Detect which cell encompasses the target text, then output its (x, y) center coordinate. 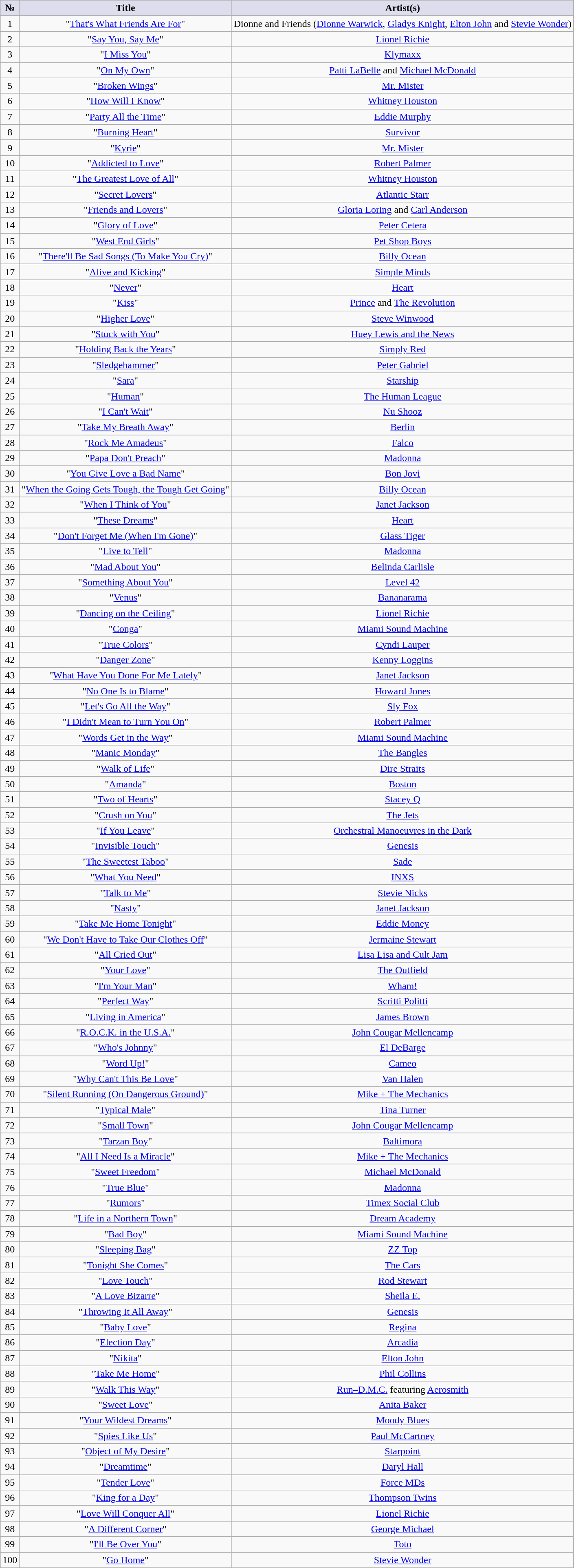
56 (10, 877)
"Venus" (125, 598)
"What You Need" (125, 877)
"I'm Your Man" (125, 986)
2 (10, 39)
3 (10, 55)
66 (10, 1032)
"Sweet Freedom" (125, 1172)
"Dreamtime" (125, 1467)
James Brown (402, 1017)
15 (10, 241)
"A Love Bizarre" (125, 1296)
Dire Straits (402, 769)
"Kyrie" (125, 148)
Steve Winwood (402, 318)
74 (10, 1156)
"Broken Wings" (125, 86)
Elton John (402, 1358)
"Human" (125, 396)
"Kiss" (125, 303)
"Baby Love" (125, 1327)
31 (10, 489)
"Take Me Home" (125, 1374)
Belinda Carlisle (402, 567)
"When I Think of You" (125, 505)
"Two of Hearts" (125, 799)
"Silent Running (On Dangerous Ground)" (125, 1094)
Atlantic Starr (402, 194)
65 (10, 1017)
"Glory of Love" (125, 225)
"Say You, Say Me" (125, 39)
"Let's Go All the Way" (125, 707)
35 (10, 551)
34 (10, 536)
82 (10, 1281)
94 (10, 1467)
"Never" (125, 287)
Paul McCartney (402, 1435)
Toto (402, 1544)
Van Halen (402, 1079)
78 (10, 1219)
21 (10, 334)
"Bad Boy" (125, 1234)
52 (10, 815)
"True Blue" (125, 1188)
93 (10, 1451)
88 (10, 1374)
Boston (402, 784)
81 (10, 1265)
Scritti Politti (402, 1001)
Tina Turner (402, 1110)
"Live to Tell" (125, 551)
"Nikita" (125, 1358)
85 (10, 1327)
27 (10, 427)
Stevie Nicks (402, 892)
92 (10, 1435)
45 (10, 707)
100 (10, 1560)
57 (10, 892)
Prince and The Revolution (402, 303)
62 (10, 970)
Pet Shop Boys (402, 241)
69 (10, 1079)
18 (10, 287)
24 (10, 380)
"Small Town" (125, 1125)
"When the Going Gets Tough, the Tough Get Going" (125, 489)
"Typical Male" (125, 1110)
"Rumors" (125, 1203)
"Papa Don't Preach" (125, 458)
"Danger Zone" (125, 660)
76 (10, 1188)
Lisa Lisa and Cult Jam (402, 955)
"King for a Day" (125, 1498)
Run–D.M.C. featuring Aerosmith (402, 1389)
Wham! (402, 986)
17 (10, 272)
"Who's Johnny" (125, 1048)
"Perfect Way" (125, 1001)
39 (10, 613)
Artist(s) (402, 8)
George Michael (402, 1529)
16 (10, 256)
Moody Blues (402, 1420)
"The Greatest Love of All" (125, 179)
"Party All the Time" (125, 117)
"Go Home" (125, 1560)
95 (10, 1482)
Thompson Twins (402, 1498)
38 (10, 598)
63 (10, 986)
70 (10, 1094)
54 (10, 846)
77 (10, 1203)
64 (10, 1001)
80 (10, 1250)
"These Dreams" (125, 520)
Kenny Loggins (402, 660)
89 (10, 1389)
"All Cried Out" (125, 955)
"Sledgehammer" (125, 365)
55 (10, 861)
47 (10, 738)
32 (10, 505)
Cyndi Lauper (402, 644)
83 (10, 1296)
Survivor (402, 132)
"Tarzan Boy" (125, 1141)
"Addicted to Love" (125, 163)
Klymaxx (402, 55)
13 (10, 210)
"Living in America" (125, 1017)
"Sleeping Bag" (125, 1250)
97 (10, 1513)
73 (10, 1141)
4 (10, 70)
Gloria Loring and Carl Anderson (402, 210)
36 (10, 567)
"True Colors" (125, 644)
58 (10, 908)
19 (10, 303)
Arcadia (402, 1343)
72 (10, 1125)
Level 42 (402, 582)
"I Miss You" (125, 55)
Eddie Murphy (402, 117)
"West End Girls" (125, 241)
Berlin (402, 427)
Michael McDonald (402, 1172)
"A Different Corner" (125, 1529)
"We Don't Have to Take Our Clothes Off" (125, 939)
"There'll Be Sad Songs (To Make You Cry)" (125, 256)
25 (10, 396)
Peter Cetera (402, 225)
8 (10, 132)
"I'll Be Over You" (125, 1544)
Patti LaBelle and Michael McDonald (402, 70)
"Holding Back the Years" (125, 349)
"Secret Lovers" (125, 194)
6 (10, 101)
Howard Jones (402, 691)
Title (125, 8)
99 (10, 1544)
"Friends and Lovers" (125, 210)
43 (10, 675)
Dionne and Friends (Dionne Warwick, Gladys Knight, Elton John and Stevie Wonder) (402, 24)
12 (10, 194)
61 (10, 955)
Falco (402, 442)
50 (10, 784)
"Walk This Way" (125, 1389)
90 (10, 1405)
The Jets (402, 815)
Timex Social Club (402, 1203)
Dream Academy (402, 1219)
"The Sweetest Taboo" (125, 861)
Force MDs (402, 1482)
"Life in a Northern Town" (125, 1219)
Baltimora (402, 1141)
"I Can't Wait" (125, 411)
"Object of My Desire" (125, 1451)
Regina (402, 1327)
"Walk of Life" (125, 769)
Cameo (402, 1063)
№ (10, 8)
Sade (402, 861)
"Word Up!" (125, 1063)
"Don't Forget Me (When I'm Gone)" (125, 536)
87 (10, 1358)
75 (10, 1172)
Stacey Q (402, 799)
"Invisible Touch" (125, 846)
"Dancing on the Ceiling" (125, 613)
Huey Lewis and the News (402, 334)
"That's What Friends Are For" (125, 24)
"What Have You Done For Me Lately" (125, 675)
98 (10, 1529)
The Cars (402, 1265)
The Bangles (402, 753)
79 (10, 1234)
"Burning Heart" (125, 132)
"R.O.C.K. in the U.S.A." (125, 1032)
Peter Gabriel (402, 365)
Eddie Money (402, 923)
11 (10, 179)
"Talk to Me" (125, 892)
30 (10, 474)
Sheila E. (402, 1296)
Glass Tiger (402, 536)
"No One Is to Blame" (125, 691)
Anita Baker (402, 1405)
5 (10, 86)
El DeBarge (402, 1048)
67 (10, 1048)
"Conga" (125, 629)
ZZ Top (402, 1250)
Jermaine Stewart (402, 939)
"Your Love" (125, 970)
Starpoint (402, 1451)
91 (10, 1420)
86 (10, 1343)
"How Will I Know" (125, 101)
59 (10, 923)
44 (10, 691)
51 (10, 799)
1 (10, 24)
"Throwing It All Away" (125, 1312)
10 (10, 163)
"If You Leave" (125, 830)
Bon Jovi (402, 474)
"Tonight She Comes" (125, 1265)
"Mad About You" (125, 567)
14 (10, 225)
"Nasty" (125, 908)
"Manic Monday" (125, 753)
"Words Get in the Way" (125, 738)
"Your Wildest Dreams" (125, 1420)
"Love Will Conquer All" (125, 1513)
"Something About You" (125, 582)
96 (10, 1498)
37 (10, 582)
"You Give Love a Bad Name" (125, 474)
84 (10, 1312)
"I Didn't Mean to Turn You On" (125, 722)
INXS (402, 877)
9 (10, 148)
"All I Need Is a Miracle" (125, 1156)
Simply Red (402, 349)
46 (10, 722)
26 (10, 411)
"Crush on You" (125, 815)
Phil Collins (402, 1374)
Orchestral Manoeuvres in the Dark (402, 830)
42 (10, 660)
68 (10, 1063)
The Human League (402, 396)
41 (10, 644)
"Spies Like Us" (125, 1435)
"Sara" (125, 380)
33 (10, 520)
"Take Me Home Tonight" (125, 923)
60 (10, 939)
48 (10, 753)
"Why Can't This Be Love" (125, 1079)
"On My Own" (125, 70)
"Election Day" (125, 1343)
Starship (402, 380)
71 (10, 1110)
Simple Minds (402, 272)
Rod Stewart (402, 1281)
Daryl Hall (402, 1467)
The Outfield (402, 970)
"Love Touch" (125, 1281)
Stevie Wonder (402, 1560)
"Amanda" (125, 784)
Nu Shooz (402, 411)
20 (10, 318)
"Higher Love" (125, 318)
49 (10, 769)
40 (10, 629)
53 (10, 830)
28 (10, 442)
"Tender Love" (125, 1482)
"Sweet Love" (125, 1405)
22 (10, 349)
Bananarama (402, 598)
"Stuck with You" (125, 334)
"Take My Breath Away" (125, 427)
29 (10, 458)
"Alive and Kicking" (125, 272)
23 (10, 365)
"Rock Me Amadeus" (125, 442)
Sly Fox (402, 707)
7 (10, 117)
